Pinpoint the cell where the given text exists, returning its [x, y] midpoint coordinate. 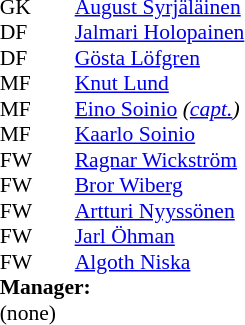
Jarl Öhman [160, 237]
Manager: [122, 287]
Ragnar Wickström [160, 160]
Eino Soinio (capt.) [160, 109]
Kaarlo Soinio [160, 135]
Bror Wiberg [160, 185]
Artturi Nyyssönen [160, 211]
Jalmari Holopainen [160, 33]
Gösta Löfgren [160, 58]
Knut Lund [160, 83]
Algoth Niska [160, 262]
